Determine the [X, Y] coordinate at the center of the cell enclosing the given text.  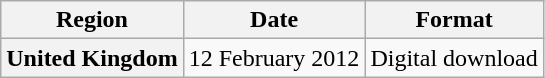
Format [454, 20]
Date [274, 20]
12 February 2012 [274, 58]
Region [92, 20]
United Kingdom [92, 58]
Digital download [454, 58]
